From the cell containing the given text, extract its center point as [X, Y] coordinate. 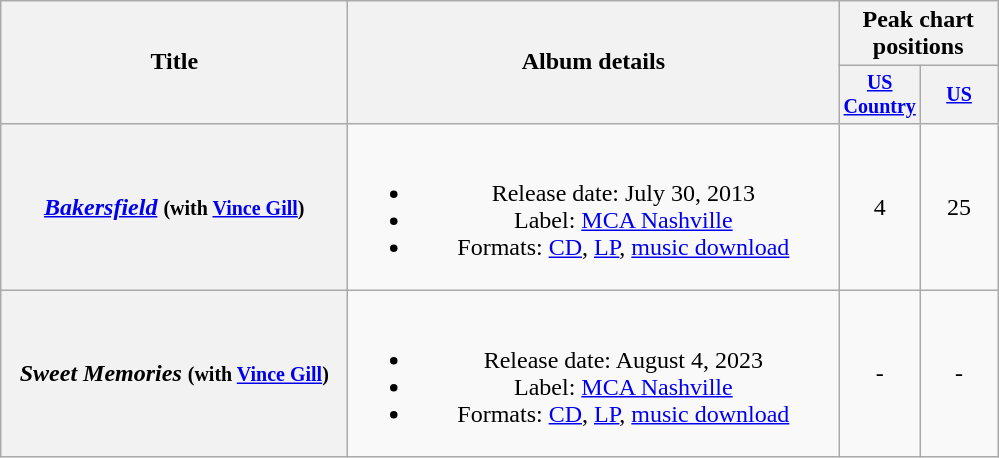
Release date: July 30, 2013Label: MCA NashvilleFormats: CD, LP, music download [594, 206]
Album details [594, 62]
US Country [880, 94]
US [960, 94]
Peak chartpositions [918, 34]
Release date: August 4, 2023Label: MCA NashvilleFormats: CD, LP, music download [594, 374]
4 [880, 206]
Bakersfield (with Vince Gill) [174, 206]
Title [174, 62]
Sweet Memories (with Vince Gill) [174, 374]
25 [960, 206]
